Provide the [X, Y] coordinate of the cell's center where the given text is located.  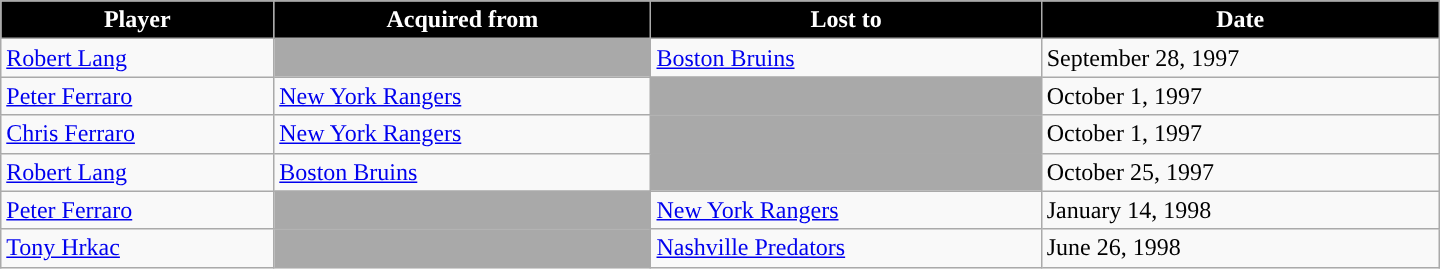
October 25, 1997 [1240, 172]
Acquired from [462, 20]
Date [1240, 20]
Nashville Predators [846, 248]
Tony Hrkac [138, 248]
Chris Ferraro [138, 134]
Lost to [846, 20]
June 26, 1998 [1240, 248]
September 28, 1997 [1240, 58]
January 14, 1998 [1240, 210]
Player [138, 20]
